Identify which cell holds the provided text, then report its (x, y) central coordinate. 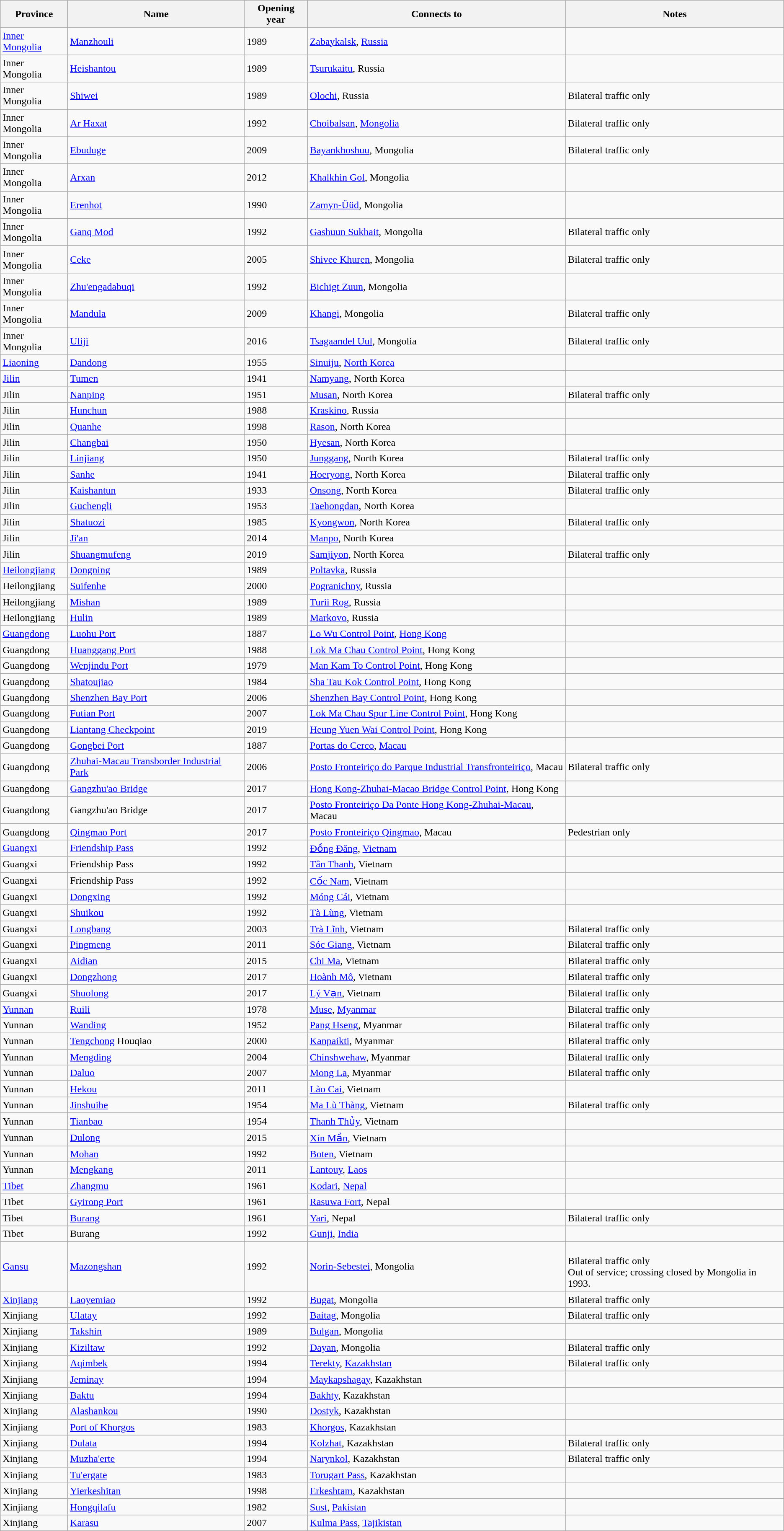
Narynkol, Kazakhstan (436, 1459)
1955 (276, 363)
Changbai (156, 442)
1933 (276, 490)
Ma Lù Thàng, Vietnam (436, 1105)
Muzha'erte (156, 1459)
Mishan (156, 602)
Mong La, Myanmar (436, 1073)
Pang Hseng, Myanmar (436, 1025)
Uliji (156, 341)
Shatoujiao (156, 682)
Lok Ma Chau Control Point, Hong Kong (436, 650)
Posto Fronteiriço do Parque Industrial Transfronteiriço, Macau (436, 767)
2004 (276, 1057)
Pingmeng (156, 945)
Bakhty, Kazakhstan (436, 1395)
Notes (675, 14)
Ji'an (156, 538)
Musan, North Korea (436, 395)
Hyesan, North Korea (436, 442)
Manzhouli (156, 41)
Tianbao (156, 1121)
Dayan, Mongolia (436, 1347)
Mandula (156, 313)
Gyirong Port (156, 1202)
2012 (276, 178)
Kodari, Nepal (436, 1186)
Hunchun (156, 411)
Dulong (156, 1138)
Dostyk, Kazakhstan (436, 1411)
Aqimbek (156, 1363)
Kiziltaw (156, 1347)
Posto Fronteiriço Qingmao, Macau (436, 832)
Futian Port (156, 714)
Boten, Vietnam (436, 1154)
Name (156, 14)
Kyongwon, North Korea (436, 522)
Erenhot (156, 204)
Khalkhin Gol, Mongolia (436, 178)
Zabaykalsk, Russia (436, 41)
Posto Fronteiriço Da Ponte Hong Kong-Zhuhai-Macau, Macau (436, 810)
Zamyn-Üüd, Mongolia (436, 204)
Shuangmufeng (156, 554)
Junggang, North Korea (436, 458)
Namyang, North Korea (436, 379)
Hulin (156, 618)
Shenzhen Bay Port (156, 698)
Torugart Pass, Kazakhstan (436, 1475)
Gongbei Port (156, 745)
Longbang (156, 929)
Nanping (156, 395)
Qingmao Port (156, 832)
Lok Ma Chau Spur Line Control Point, Hong Kong (436, 714)
Rasuwa Fort, Nepal (436, 1202)
Opening year (276, 14)
Samjiyon, North Korea (436, 554)
Heung Yuen Wai Control Point, Hong Kong (436, 729)
Takshin (156, 1332)
Alashankou (156, 1411)
Hekou (156, 1089)
Ulatay (156, 1316)
1953 (276, 506)
Kraskino, Russia (436, 411)
Tengchong Houqiao (156, 1041)
Mazongshan (156, 1266)
Bugat, Mongolia (436, 1299)
Erkeshtam, Kazakhstan (436, 1491)
Terekty, Kazakhstan (436, 1363)
Mengding (156, 1057)
Móng Cái, Vietnam (436, 897)
Tumen (156, 379)
Kolzhat, Kazakhstan (436, 1443)
Lý Vạn, Vietnam (436, 993)
Shatuozi (156, 522)
Tsurukaitu, Russia (436, 69)
Man Kam To Control Point, Hong Kong (436, 666)
Liantang Checkpoint (156, 729)
Onsong, North Korea (436, 490)
Markovo, Russia (436, 618)
Ebuduge (156, 150)
Shiwei (156, 96)
Hoeryong, North Korea (436, 474)
Huanggang Port (156, 650)
Dongning (156, 570)
Trà Lĩnh, Vietnam (436, 929)
Khangi, Mongolia (436, 313)
Pedestrian only (675, 832)
Linjiang (156, 458)
Portas do Cerco, Macau (436, 745)
1952 (276, 1025)
Suifenhe (156, 586)
Yierkeshitan (156, 1491)
2005 (276, 259)
Sóc Giang, Vietnam (436, 945)
Sinuiju, North Korea (436, 363)
Baktu (156, 1395)
Dandong (156, 363)
Chinshwehaw, Myanmar (436, 1057)
1951 (276, 395)
Pogranichny, Russia (436, 586)
Maykapshagay, Kazakhstan (436, 1379)
Gashuun Sukhait, Mongolia (436, 232)
Arxan (156, 178)
Wanding (156, 1025)
Kulma Pass, Tajikistan (436, 1523)
Kanpaikti, Myanmar (436, 1041)
Tu'ergate (156, 1475)
Chi Ma, Vietnam (436, 961)
Hongqilafu (156, 1507)
Dongxing (156, 897)
Zhangmu (156, 1186)
Lào Cai, Vietnam (436, 1089)
Karasu (156, 1523)
1979 (276, 666)
Guchengli (156, 506)
Cốc Nam, Vietnam (436, 881)
2003 (276, 929)
Hoành Mô, Vietnam (436, 977)
Đồng Đăng, Vietnam (436, 848)
Aidian (156, 961)
Laoyemiao (156, 1299)
Lantouy, Laos (436, 1170)
Sha Tau Kok Control Point, Hong Kong (436, 682)
Port of Khorgos (156, 1427)
Poltavka, Russia (436, 570)
Jeminay (156, 1379)
Dulata (156, 1443)
Ganq Mod (156, 232)
Connects to (436, 14)
Jinshuihe (156, 1105)
Bayankhoshuu, Mongolia (436, 150)
Dongzhong (156, 977)
Yari, Nepal (436, 1218)
Province (34, 14)
Luohu Port (156, 634)
Kaishantun (156, 490)
Turii Rog, Russia (436, 602)
Sanhe (156, 474)
Liaoning (34, 363)
Thanh Thủy, Vietnam (436, 1121)
Sust, Pakistan (436, 1507)
Gunji, India (436, 1234)
Tsagaandel Uul, Mongolia (436, 341)
Muse, Myanmar (436, 1009)
Bilateral traffic onlyOut of service; crossing closed by Mongolia in 1993. (675, 1266)
Zhuhai-Macau Transborder Industrial Park (156, 767)
Khorgos, Kazakhstan (436, 1427)
Baitag, Mongolia (436, 1316)
1985 (276, 522)
Wenjindu Port (156, 666)
Taehongdan, North Korea (436, 506)
Quanhe (156, 427)
Shenzhen Bay Control Point, Hong Kong (436, 698)
Norin-Sebestei, Mongolia (436, 1266)
1978 (276, 1009)
Hong Kong-Zhuhai-Macao Bridge Control Point, Hong Kong (436, 789)
Gansu (34, 1266)
Ceke (156, 259)
Daluo (156, 1073)
1982 (276, 1507)
Ar Haxat (156, 123)
Shuikou (156, 913)
Tân Thanh, Vietnam (436, 864)
2016 (276, 341)
Choibalsan, Mongolia (436, 123)
Rason, North Korea (436, 427)
Zhu'engadabuqi (156, 287)
Heishantou (156, 69)
Ruili (156, 1009)
Mohan (156, 1154)
Lo Wu Control Point, Hong Kong (436, 634)
Mengkang (156, 1170)
Tà Lùng, Vietnam (436, 913)
Shivee Khuren, Mongolia (436, 259)
1984 (276, 682)
Bulgan, Mongolia (436, 1332)
Bichigt Zuun, Mongolia (436, 287)
Manpo, North Korea (436, 538)
2014 (276, 538)
Shuolong (156, 993)
Olochi, Russia (436, 96)
Xín Mần, Vietnam (436, 1138)
